Capture the cell that displays the provided text and extract its [x, y] central coordinate. 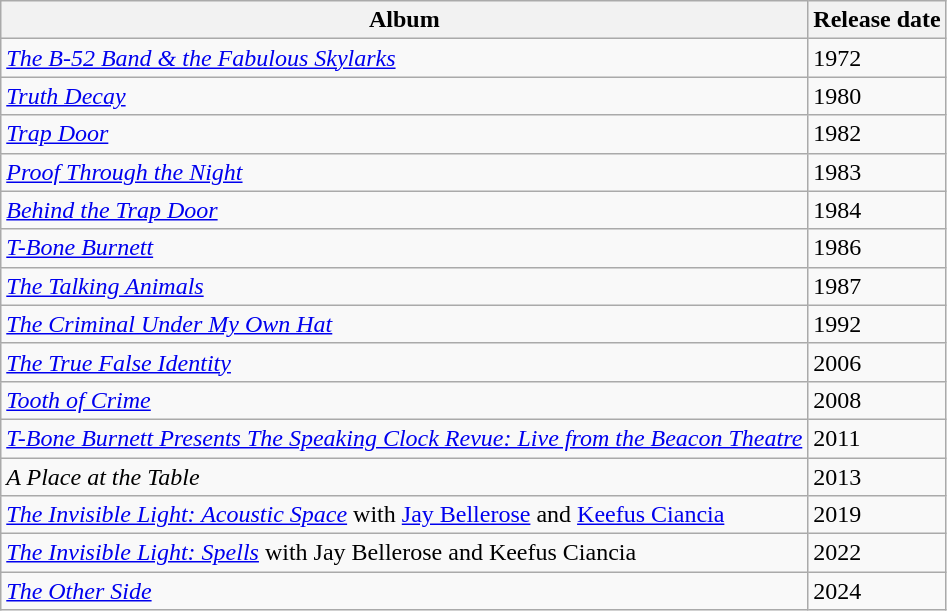
2011 [877, 438]
1972 [877, 58]
The Invisible Light: Spells with Jay Bellerose and Keefus Ciancia [404, 553]
1980 [877, 96]
Trap Door [404, 134]
1992 [877, 324]
T-Bone Burnett Presents The Speaking Clock Revue: Live from the Beacon Theatre [404, 438]
1983 [877, 172]
Truth Decay [404, 96]
The True False Identity [404, 362]
The B-52 Band & the Fabulous Skylarks [404, 58]
Tooth of Crime [404, 400]
A Place at the Table [404, 477]
2024 [877, 591]
2022 [877, 553]
2019 [877, 515]
2013 [877, 477]
2008 [877, 400]
T-Bone Burnett [404, 248]
2006 [877, 362]
The Other Side [404, 591]
1986 [877, 248]
Behind the Trap Door [404, 210]
1987 [877, 286]
1982 [877, 134]
Proof Through the Night [404, 172]
Album [404, 20]
The Invisible Light: Acoustic Space with Jay Bellerose and Keefus Ciancia [404, 515]
1984 [877, 210]
The Talking Animals [404, 286]
Release date [877, 20]
The Criminal Under My Own Hat [404, 324]
